Scan for the cell matching the given text and deliver its [x, y] coordinate at center. 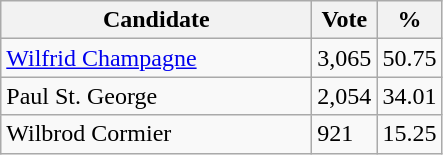
50.75 [410, 58]
15.25 [410, 134]
% [410, 20]
Vote [344, 20]
Candidate [156, 20]
Wilbrod Cormier [156, 134]
921 [344, 134]
34.01 [410, 96]
3,065 [344, 58]
Paul St. George [156, 96]
2,054 [344, 96]
Wilfrid Champagne [156, 58]
